Output the [x, y] coordinate of the center of the cell containing the given text.  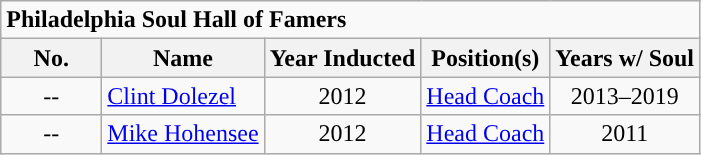
Name [183, 58]
2013–2019 [625, 96]
2011 [625, 134]
Position(s) [486, 58]
Mike Hohensee [183, 134]
No. [52, 58]
Year Inducted [342, 58]
Clint Dolezel [183, 96]
Years w/ Soul [625, 58]
Philadelphia Soul Hall of Famers [350, 20]
